Detect which cell encompasses the target text, then output its (X, Y) center coordinate. 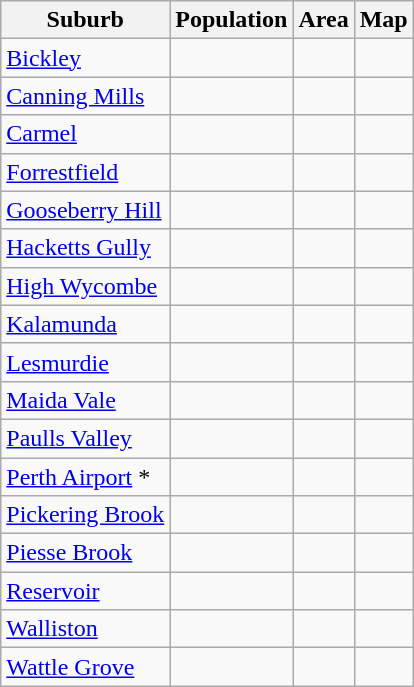
Carmel (86, 134)
Population (232, 20)
Lesmurdie (86, 362)
Piesse Brook (86, 553)
Perth Airport * (86, 477)
Area (324, 20)
Forrestfield (86, 172)
Reservoir (86, 591)
Gooseberry Hill (86, 210)
Maida Vale (86, 400)
Walliston (86, 629)
Kalamunda (86, 324)
Hacketts Gully (86, 248)
Canning Mills (86, 96)
Suburb (86, 20)
Wattle Grove (86, 667)
Map (384, 20)
High Wycombe (86, 286)
Paulls Valley (86, 438)
Pickering Brook (86, 515)
Bickley (86, 58)
